Provide the (X, Y) coordinate of the cell's center where the given text is located.  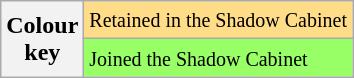
Retained in the Shadow Cabinet (218, 20)
Colourkey (42, 39)
Joined the Shadow Cabinet (218, 58)
